Detect which cell encompasses the target text, then output its [X, Y] center coordinate. 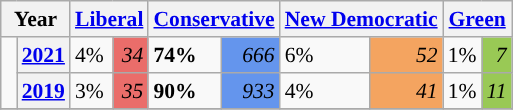
74% [184, 55]
2021 [44, 55]
11 [497, 91]
Conservative [214, 19]
933 [250, 91]
90% [184, 91]
Green [478, 19]
35 [130, 91]
6% [325, 55]
3% [92, 91]
Year [36, 19]
52 [406, 55]
Liberal [109, 19]
New Democratic [362, 19]
34 [130, 55]
2019 [44, 91]
41 [406, 91]
7 [497, 55]
666 [250, 55]
